Return (x, y) of the center of cell containing provided text 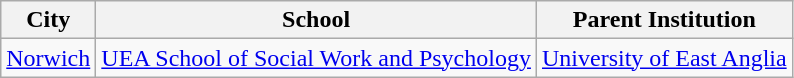
School (316, 20)
University of East Anglia (664, 58)
Norwich (48, 58)
City (48, 20)
UEA School of Social Work and Psychology (316, 58)
Parent Institution (664, 20)
